Determine the (X, Y) coordinate at the center of the cell enclosing the given text.  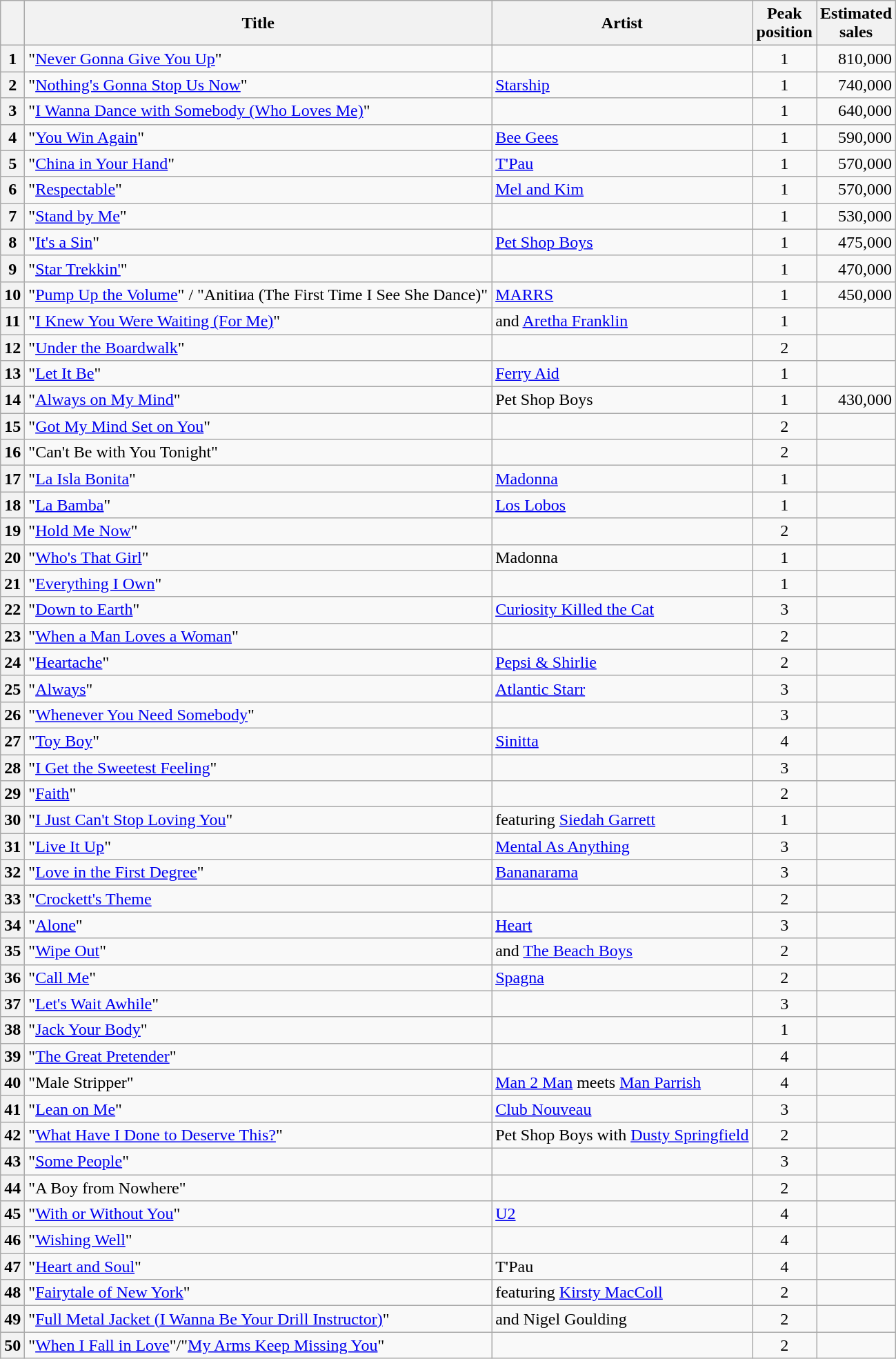
17 (12, 479)
530,000 (857, 216)
"What Have I Done to Deserve This?" (258, 1135)
Title (258, 23)
14 (12, 400)
35 (12, 951)
"Wishing Well" (258, 1240)
50 (12, 1345)
5 (12, 163)
"Heartache" (258, 662)
Ferry Aid (622, 374)
"Who's That Girl" (258, 557)
28 (12, 768)
33 (12, 899)
450,000 (857, 295)
49 (12, 1319)
42 (12, 1135)
Sinitta (622, 741)
"Faith" (258, 794)
MARRS (622, 295)
Mel and Kim (622, 190)
32 (12, 873)
"Some People" (258, 1161)
"You Win Again" (258, 137)
Spagna (622, 978)
"Fairytale of New York" (258, 1293)
Peakposition (784, 23)
and The Beach Boys (622, 951)
"Nothing's Gonna Stop Us Now" (258, 85)
"La Isla Bonita" (258, 479)
48 (12, 1293)
9 (12, 268)
"Always on My Mind" (258, 400)
"I Wanna Dance with Somebody (Who Loves Me)" (258, 111)
Bananarama (622, 873)
Starship (622, 85)
Pepsi & Shirlie (622, 662)
22 (12, 610)
"Heart and Soul" (258, 1267)
"Stand by Me" (258, 216)
"La Bamba" (258, 505)
6 (12, 190)
470,000 (857, 268)
"Under the Boardwalk" (258, 347)
"Let It Be" (258, 374)
36 (12, 978)
11 (12, 321)
"When a Man Loves a Woman" (258, 636)
Curiosity Killed the Cat (622, 610)
13 (12, 374)
"Everything I Own" (258, 584)
Artist (622, 23)
"With or Without You" (258, 1214)
430,000 (857, 400)
"Live It Up" (258, 846)
640,000 (857, 111)
"Can't Be with You Tonight" (258, 453)
Los Lobos (622, 505)
Estimatedsales (857, 23)
29 (12, 794)
20 (12, 557)
15 (12, 426)
23 (12, 636)
37 (12, 1004)
34 (12, 925)
41 (12, 1109)
39 (12, 1056)
46 (12, 1240)
"Full Metal Jacket (I Wanna Be Your Drill Instructor)" (258, 1319)
24 (12, 662)
"Let's Wait Awhile" (258, 1004)
Pet Shop Boys with Dusty Springfield (622, 1135)
19 (12, 531)
31 (12, 846)
"I Get the Sweetest Feeling" (258, 768)
"Hold Me Now" (258, 531)
44 (12, 1187)
Mental As Anything (622, 846)
"I Knew You Were Waiting (For Me)" (258, 321)
"A Boy from Nowhere" (258, 1187)
"Crockett's Theme (258, 899)
"Always" (258, 688)
810,000 (857, 59)
43 (12, 1161)
27 (12, 741)
"Pump Up the Volume" / "Anitiиa (The First Time I See She Dance)" (258, 295)
"Toy Boy" (258, 741)
featuring Kirsty MacColl (622, 1293)
"Got My Mind Set on You" (258, 426)
"Male Stripper" (258, 1082)
7 (12, 216)
Atlantic Starr (622, 688)
25 (12, 688)
and Nigel Goulding (622, 1319)
"China in Your Hand" (258, 163)
"Star Trekkin'" (258, 268)
18 (12, 505)
30 (12, 820)
26 (12, 715)
16 (12, 453)
8 (12, 242)
featuring Siedah Garrett (622, 820)
and Aretha Franklin (622, 321)
"Jack Your Body" (258, 1030)
38 (12, 1030)
12 (12, 347)
740,000 (857, 85)
"It's a Sin" (258, 242)
Man 2 Man meets Man Parrish (622, 1082)
"Never Gonna Give You Up" (258, 59)
"Whenever You Need Somebody" (258, 715)
40 (12, 1082)
Heart (622, 925)
"Call Me" (258, 978)
10 (12, 295)
475,000 (857, 242)
Club Nouveau (622, 1109)
U2 (622, 1214)
"When I Fall in Love"/"My Arms Keep Missing You" (258, 1345)
"Love in the First Degree" (258, 873)
"The Great Pretender" (258, 1056)
"Wipe Out" (258, 951)
590,000 (857, 137)
"I Just Can't Stop Loving You" (258, 820)
Bee Gees (622, 137)
45 (12, 1214)
"Alone" (258, 925)
"Lean on Me" (258, 1109)
21 (12, 584)
"Respectable" (258, 190)
"Down to Earth" (258, 610)
47 (12, 1267)
